Provide the (X, Y) coordinate of the cell's center where the given text is located.  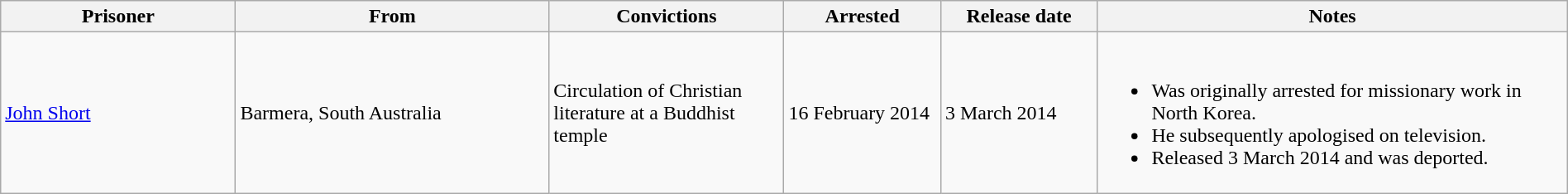
Notes (1332, 17)
From (392, 17)
16 February 2014 (862, 113)
Barmera, South Australia (392, 113)
3 March 2014 (1019, 113)
Was originally arrested for missionary work in North Korea.He subsequently apologised on television.Released 3 March 2014 and was deported. (1332, 113)
Release date (1019, 17)
Prisoner (118, 17)
John Short (118, 113)
Circulation of Christian literature at a Buddhist temple (667, 113)
Convictions (667, 17)
Arrested (862, 17)
